Find where the given text appears and provide that cell's center as [X, Y] coordinate. 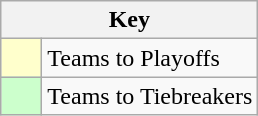
Teams to Playoffs [150, 58]
Key [130, 20]
Teams to Tiebreakers [150, 96]
